Extract the [X, Y] coordinate from the center of the cell holding the provided text.  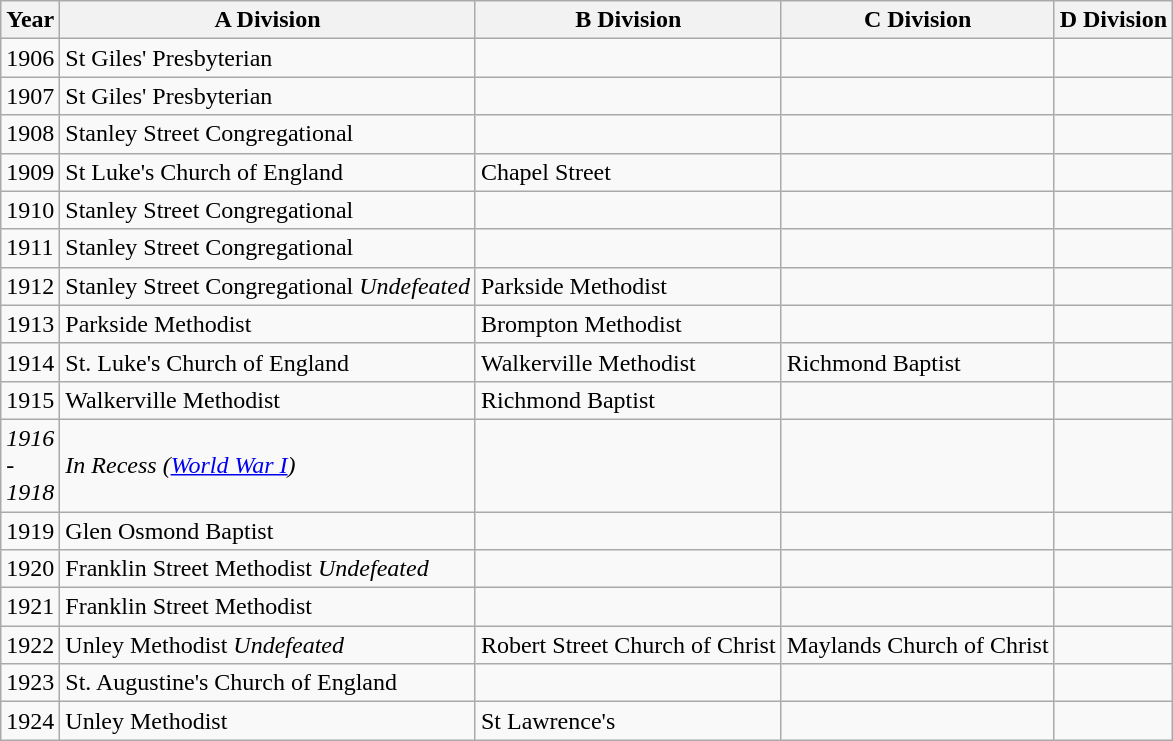
1924 [30, 721]
1915 [30, 400]
1909 [30, 172]
Glen Osmond Baptist [268, 531]
In Recess (World War I) [268, 465]
St Luke's Church of England [268, 172]
1908 [30, 134]
St. Augustine's Church of England [268, 683]
Maylands Church of Christ [918, 645]
1923 [30, 683]
1911 [30, 248]
1919 [30, 531]
D Division [1113, 20]
Chapel Street [628, 172]
Robert Street Church of Christ [628, 645]
1922 [30, 645]
Franklin Street Methodist Undefeated [268, 569]
Brompton Methodist [628, 324]
1907 [30, 96]
St Lawrence's [628, 721]
Unley Methodist [268, 721]
Stanley Street Congregational Undefeated [268, 286]
1912 [30, 286]
1910 [30, 210]
C Division [918, 20]
St. Luke's Church of England [268, 362]
1920 [30, 569]
Year [30, 20]
Unley Methodist Undefeated [268, 645]
A Division [268, 20]
1913 [30, 324]
1906 [30, 58]
1914 [30, 362]
B Division [628, 20]
Franklin Street Methodist [268, 607]
1916-1918 [30, 465]
1921 [30, 607]
